Pinpoint the cell where the given text exists, returning its [x, y] midpoint coordinate. 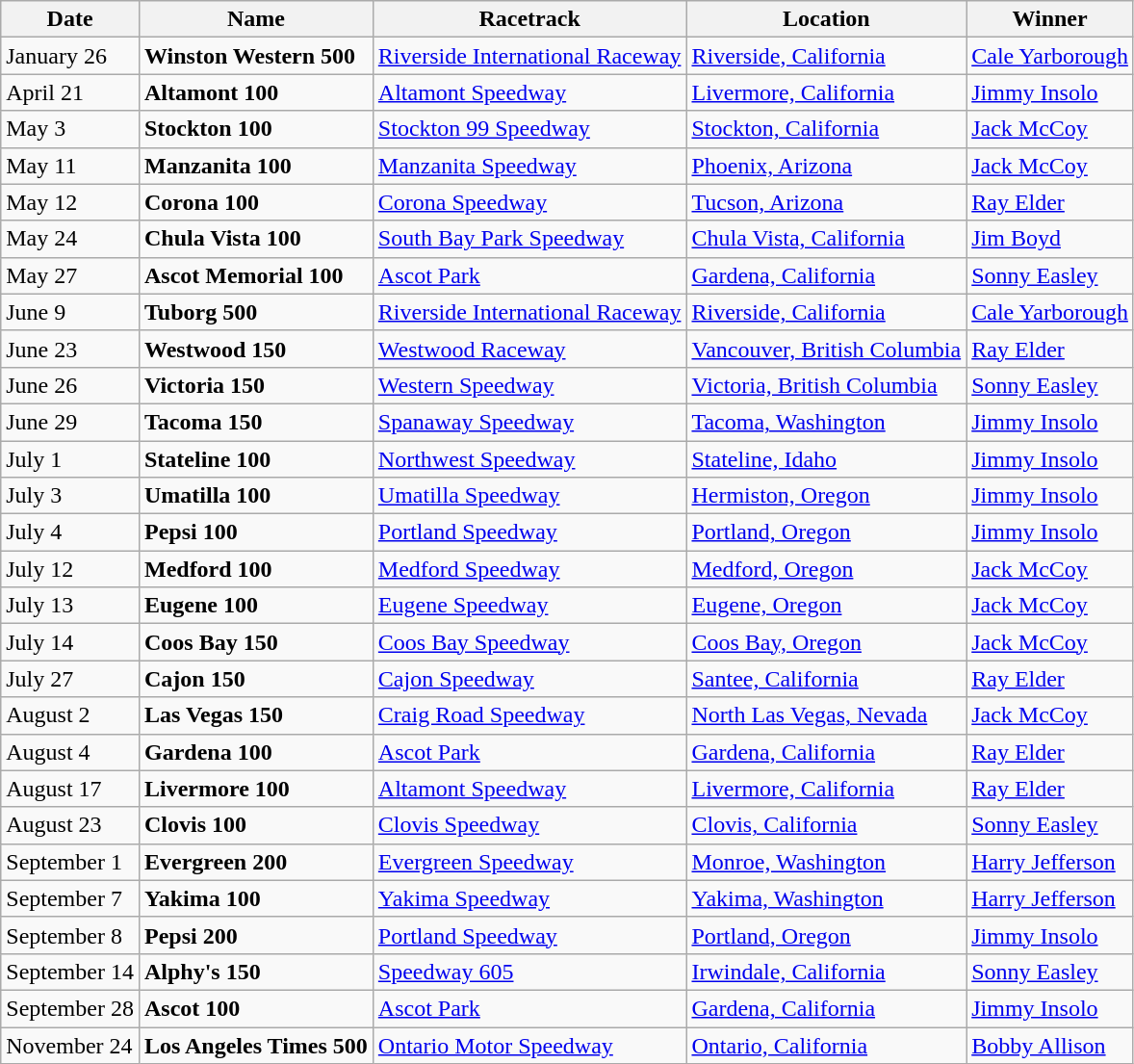
Eugene Speedway [529, 606]
June 29 [70, 422]
September 8 [70, 935]
Stockton 99 Speedway [529, 129]
June 26 [70, 385]
May 11 [70, 166]
North Las Vegas, Nevada [826, 715]
Yakima 100 [256, 898]
Westwood 150 [256, 349]
Tacoma, Washington [826, 422]
Medford, Oregon [826, 569]
Coos Bay Speedway [529, 642]
Medford Speedway [529, 569]
Evergreen 200 [256, 862]
Alphy's 150 [256, 972]
Clovis Speedway [529, 825]
Eugene, Oregon [826, 606]
Winston Western 500 [256, 56]
September 1 [70, 862]
July 13 [70, 606]
Tuborg 500 [256, 312]
May 24 [70, 239]
Phoenix, Arizona [826, 166]
Coos Bay, Oregon [826, 642]
Stockton, California [826, 129]
Monroe, Washington [826, 862]
Eugene 100 [256, 606]
July 3 [70, 496]
Ascot 100 [256, 1008]
September 28 [70, 1008]
Name [256, 19]
Victoria, British Columbia [826, 385]
July 14 [70, 642]
Craig Road Speedway [529, 715]
Yakima Speedway [529, 898]
Cajon Speedway [529, 679]
Racetrack [529, 19]
Date [70, 19]
Stateline, Idaho [826, 459]
Umatilla Speedway [529, 496]
Ascot Memorial 100 [256, 275]
Chula Vista 100 [256, 239]
August 2 [70, 715]
August 4 [70, 752]
Location [826, 19]
Livermore 100 [256, 789]
Bobby Allison [1050, 1045]
Clovis, California [826, 825]
Altamont 100 [256, 92]
Victoria 150 [256, 385]
Los Angeles Times 500 [256, 1045]
Corona 100 [256, 202]
July 4 [70, 532]
Pepsi 100 [256, 532]
Hermiston, Oregon [826, 496]
Evergreen Speedway [529, 862]
Western Speedway [529, 385]
Corona Speedway [529, 202]
Winner [1050, 19]
September 14 [70, 972]
August 17 [70, 789]
Cajon 150 [256, 679]
Chula Vista, California [826, 239]
Northwest Speedway [529, 459]
July 12 [70, 569]
Clovis 100 [256, 825]
Ontario Motor Speedway [529, 1045]
Stockton 100 [256, 129]
Stateline 100 [256, 459]
April 21 [70, 92]
Coos Bay 150 [256, 642]
May 12 [70, 202]
Westwood Raceway [529, 349]
November 24 [70, 1045]
Irwindale, California [826, 972]
Umatilla 100 [256, 496]
January 26 [70, 56]
Ontario, California [826, 1045]
Gardena 100 [256, 752]
Spanaway Speedway [529, 422]
July 27 [70, 679]
Pepsi 200 [256, 935]
Tacoma 150 [256, 422]
Tucson, Arizona [826, 202]
September 7 [70, 898]
May 27 [70, 275]
August 23 [70, 825]
Medford 100 [256, 569]
June 9 [70, 312]
Santee, California [826, 679]
June 23 [70, 349]
South Bay Park Speedway [529, 239]
July 1 [70, 459]
Speedway 605 [529, 972]
Manzanita Speedway [529, 166]
Yakima, Washington [826, 898]
Jim Boyd [1050, 239]
Vancouver, British Columbia [826, 349]
Manzanita 100 [256, 166]
Las Vegas 150 [256, 715]
May 3 [70, 129]
